Identify which cell holds the provided text, then report its (X, Y) central coordinate. 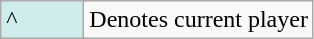
Denotes current player (199, 20)
^ (42, 20)
